Capture the cell that displays the provided text and extract its [x, y] central coordinate. 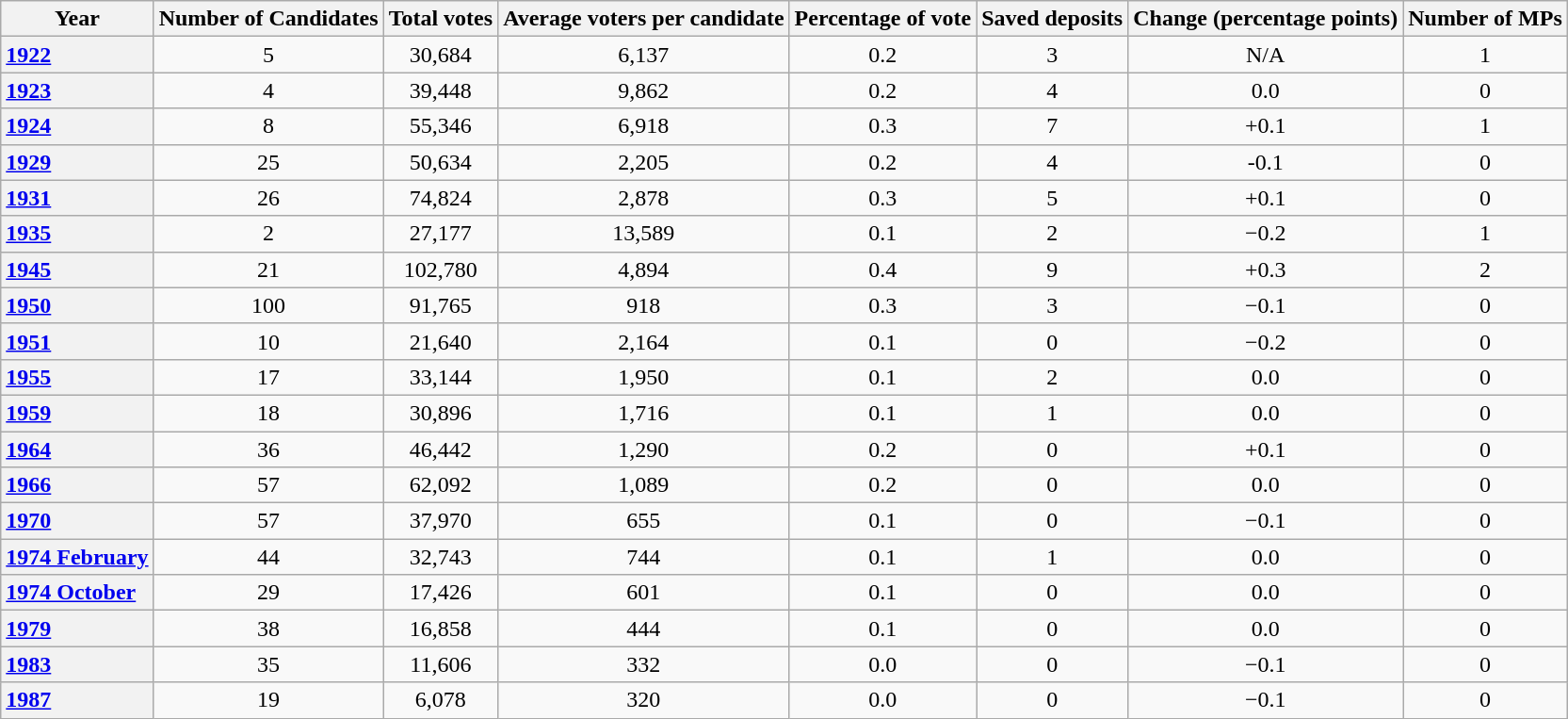
9 [1053, 270]
1983 [77, 664]
27,177 [441, 234]
6,078 [441, 700]
21 [268, 270]
1951 [77, 341]
55,346 [441, 126]
Total votes [441, 19]
1924 [77, 126]
62,092 [441, 485]
44 [268, 557]
2,878 [644, 198]
Change (percentage points) [1266, 19]
21,640 [441, 341]
Saved deposits [1053, 19]
25 [268, 162]
1923 [77, 90]
29 [268, 593]
9,862 [644, 90]
19 [268, 700]
1987 [77, 700]
Average voters per candidate [644, 19]
102,780 [441, 270]
17 [268, 377]
320 [644, 700]
1935 [77, 234]
10 [268, 341]
1950 [77, 305]
33,144 [441, 377]
1945 [77, 270]
100 [268, 305]
Year [77, 19]
1,716 [644, 413]
+0.3 [1266, 270]
38 [268, 629]
444 [644, 629]
36 [268, 449]
1979 [77, 629]
91,765 [441, 305]
32,743 [441, 557]
0.4 [883, 270]
1929 [77, 162]
8 [268, 126]
17,426 [441, 593]
1970 [77, 521]
6,137 [644, 55]
601 [644, 593]
918 [644, 305]
1974 February [77, 557]
1931 [77, 198]
13,589 [644, 234]
1,089 [644, 485]
4,894 [644, 270]
30,896 [441, 413]
Number of Candidates [268, 19]
1,290 [644, 449]
Percentage of vote [883, 19]
N/A [1266, 55]
1974 October [77, 593]
Number of MPs [1486, 19]
16,858 [441, 629]
35 [268, 664]
744 [644, 557]
-0.1 [1266, 162]
2,164 [644, 341]
1,950 [644, 377]
332 [644, 664]
7 [1053, 126]
37,970 [441, 521]
1966 [77, 485]
39,448 [441, 90]
46,442 [441, 449]
26 [268, 198]
1922 [77, 55]
6,918 [644, 126]
30,684 [441, 55]
1959 [77, 413]
1955 [77, 377]
50,634 [441, 162]
18 [268, 413]
655 [644, 521]
1964 [77, 449]
74,824 [441, 198]
2,205 [644, 162]
11,606 [441, 664]
